Capture the cell that displays the provided text and extract its [X, Y] central coordinate. 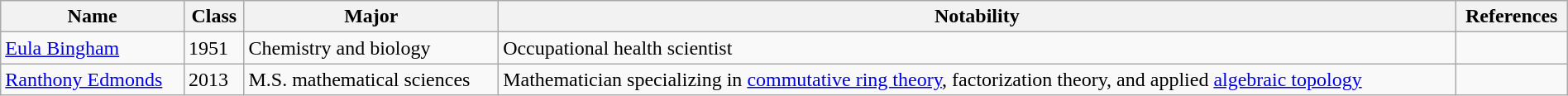
Eula Bingham [93, 48]
Occupational health scientist [978, 48]
1951 [213, 48]
Chemistry and biology [371, 48]
Mathematician specializing in commutative ring theory, factorization theory, and applied algebraic topology [978, 79]
2013 [213, 79]
Major [371, 17]
Name [93, 17]
Ranthony Edmonds [93, 79]
Notability [978, 17]
Class [213, 17]
M.S. mathematical sciences [371, 79]
References [1512, 17]
